From the cell containing the given text, extract its center point as [X, Y] coordinate. 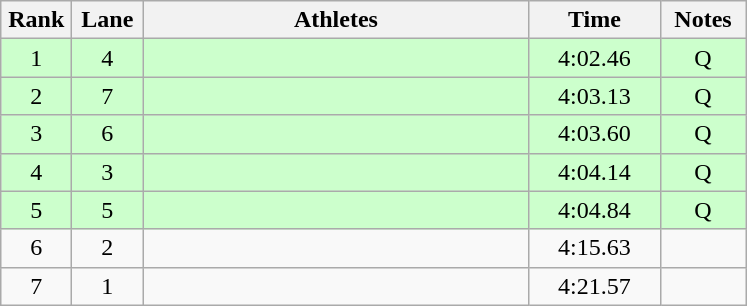
Notes [703, 20]
4:04.84 [594, 210]
Athletes [336, 20]
4:03.13 [594, 96]
4:02.46 [594, 58]
Time [594, 20]
4:21.57 [594, 286]
Rank [36, 20]
4:04.14 [594, 172]
4:15.63 [594, 248]
4:03.60 [594, 134]
Lane [108, 20]
